For the text-containing cell, return its midpoint in [x, y] coordinate format. 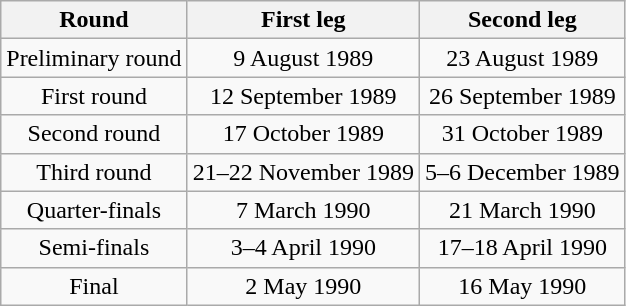
Second round [94, 134]
31 October 1989 [522, 134]
First round [94, 96]
Round [94, 20]
26 September 1989 [522, 96]
12 September 1989 [303, 96]
16 May 1990 [522, 286]
21 March 1990 [522, 210]
2 May 1990 [303, 286]
Second leg [522, 20]
9 August 1989 [303, 58]
5–6 December 1989 [522, 172]
17 October 1989 [303, 134]
First leg [303, 20]
23 August 1989 [522, 58]
3–4 April 1990 [303, 248]
Semi-finals [94, 248]
17–18 April 1990 [522, 248]
Quarter-finals [94, 210]
Preliminary round [94, 58]
Final [94, 286]
Third round [94, 172]
21–22 November 1989 [303, 172]
7 March 1990 [303, 210]
